Find where the given text appears and provide that cell's center as (x, y) coordinate. 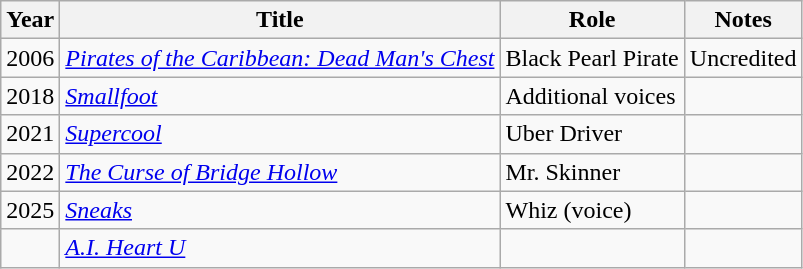
Mr. Skinner (592, 172)
2025 (30, 210)
The Curse of Bridge Hollow (280, 172)
Notes (743, 20)
Uber Driver (592, 134)
2022 (30, 172)
2006 (30, 58)
Uncredited (743, 58)
2021 (30, 134)
Sneaks (280, 210)
Additional voices (592, 96)
Title (280, 20)
2018 (30, 96)
Smallfoot (280, 96)
Pirates of the Caribbean: Dead Man's Chest (280, 58)
Role (592, 20)
Year (30, 20)
A.I. Heart U (280, 248)
Black Pearl Pirate (592, 58)
Whiz (voice) (592, 210)
Supercool (280, 134)
